Determine the [x, y] coordinate at the center of the cell enclosing the given text.  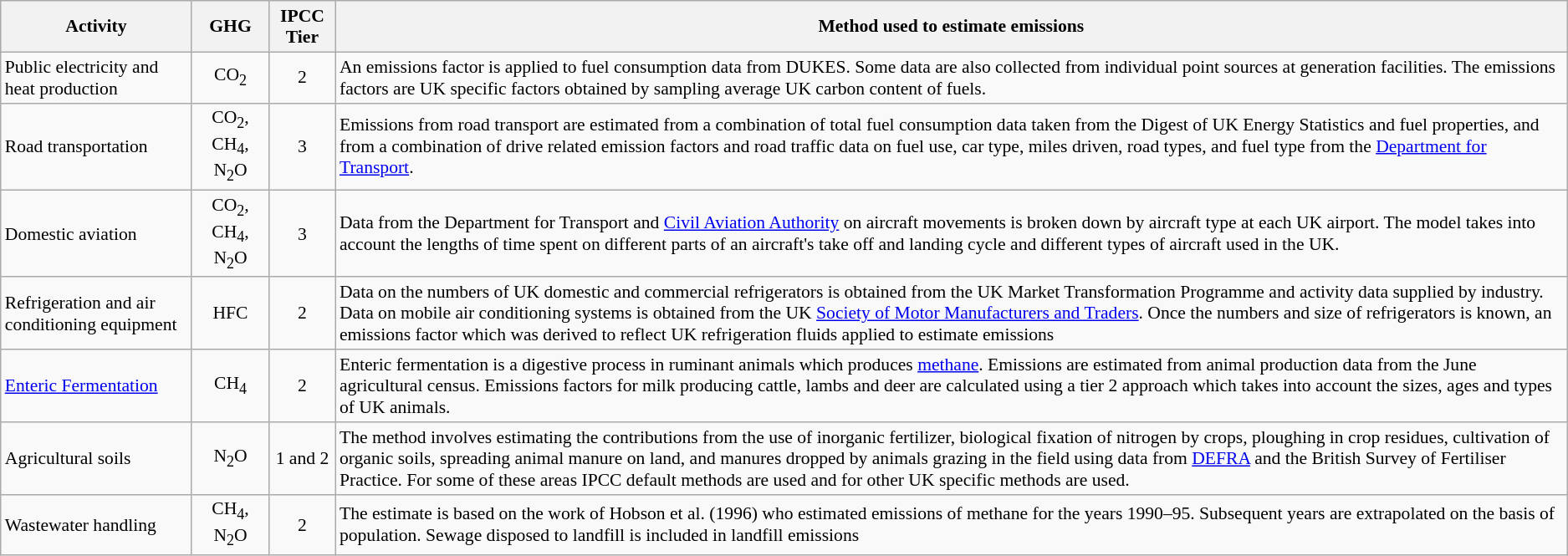
HFC [231, 314]
CH4 [231, 386]
GHG [231, 27]
Public electricity and heat production [96, 77]
Refrigeration and air conditioning equipment [96, 314]
Domestic aviation [96, 233]
CO2 [231, 77]
N2O [231, 458]
IPCC Tier [303, 27]
Agricultural soils [96, 458]
Wastewater handling [96, 525]
Enteric Fermentation [96, 386]
1 and 2 [303, 458]
Road transportation [96, 146]
Method used to estimate emissions [952, 27]
Activity [96, 27]
CH4, N2O [231, 525]
